For the text-containing cell, return its midpoint in [X, Y] coordinate format. 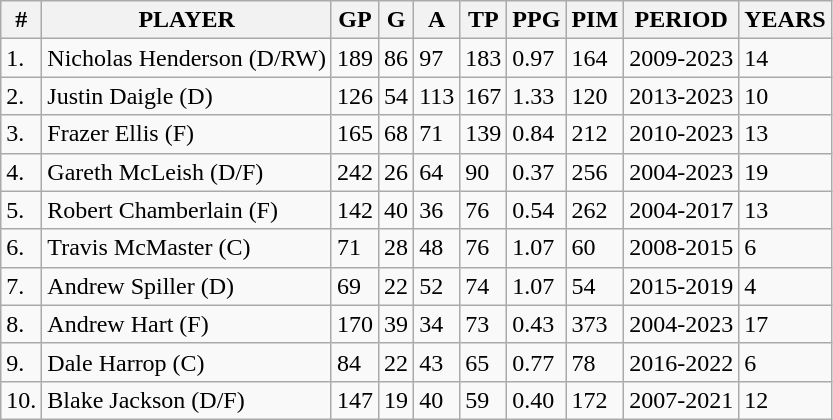
Andrew Spiller (D) [187, 286]
39 [396, 324]
2004-2017 [682, 210]
0.54 [536, 210]
170 [354, 324]
65 [484, 362]
126 [354, 96]
0.97 [536, 58]
90 [484, 172]
2. [22, 96]
48 [437, 248]
2015-2019 [682, 286]
Robert Chamberlain (F) [187, 210]
139 [484, 134]
86 [396, 58]
97 [437, 58]
PPG [536, 20]
# [22, 20]
256 [595, 172]
64 [437, 172]
373 [595, 324]
1.33 [536, 96]
Andrew Hart (F) [187, 324]
142 [354, 210]
G [396, 20]
183 [484, 58]
PIM [595, 20]
0.37 [536, 172]
165 [354, 134]
Blake Jackson (D/F) [187, 400]
14 [785, 58]
0.43 [536, 324]
YEARS [785, 20]
2013-2023 [682, 96]
5. [22, 210]
28 [396, 248]
52 [437, 286]
212 [595, 134]
3. [22, 134]
GP [354, 20]
PERIOD [682, 20]
A [437, 20]
120 [595, 96]
Gareth McLeish (D/F) [187, 172]
34 [437, 324]
68 [396, 134]
26 [396, 172]
164 [595, 58]
0.84 [536, 134]
2009-2023 [682, 58]
9. [22, 362]
59 [484, 400]
17 [785, 324]
74 [484, 286]
172 [595, 400]
262 [595, 210]
113 [437, 96]
Nicholas Henderson (D/RW) [187, 58]
4. [22, 172]
7. [22, 286]
2007-2021 [682, 400]
8. [22, 324]
189 [354, 58]
4 [785, 286]
Travis McMaster (C) [187, 248]
167 [484, 96]
Frazer Ellis (F) [187, 134]
242 [354, 172]
36 [437, 210]
TP [484, 20]
Justin Daigle (D) [187, 96]
78 [595, 362]
10 [785, 96]
2016-2022 [682, 362]
2008-2015 [682, 248]
0.40 [536, 400]
2010-2023 [682, 134]
73 [484, 324]
0.77 [536, 362]
43 [437, 362]
84 [354, 362]
147 [354, 400]
12 [785, 400]
1. [22, 58]
6. [22, 248]
PLAYER [187, 20]
60 [595, 248]
10. [22, 400]
69 [354, 286]
Dale Harrop (C) [187, 362]
